Extract the (X, Y) coordinate from the center of the cell holding the provided text.  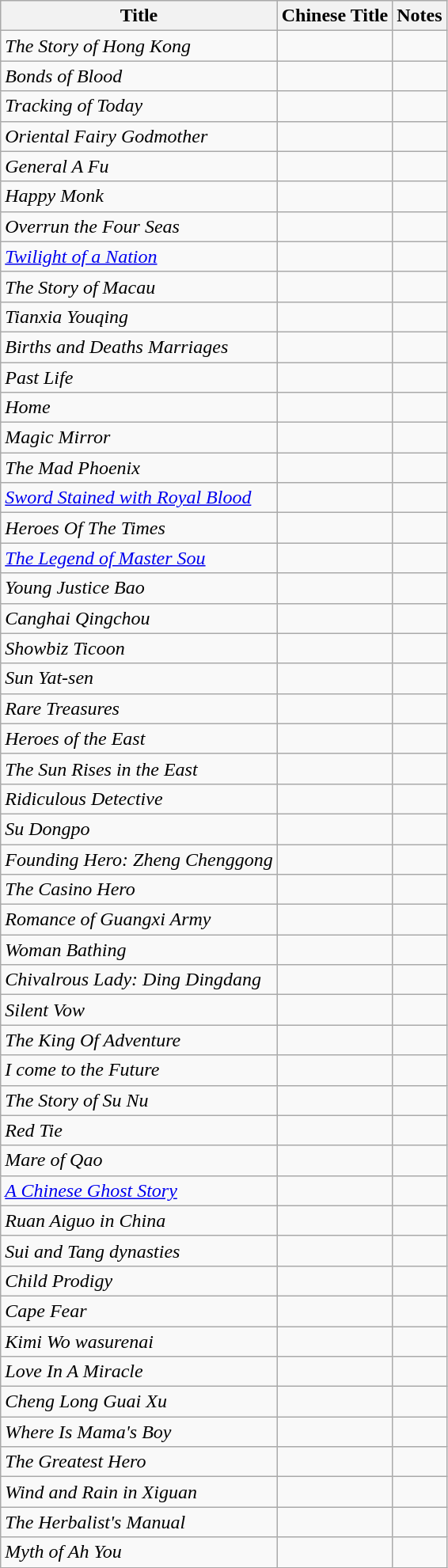
Tracking of Today (139, 106)
The Greatest Hero (139, 1462)
Su Dongpo (139, 829)
Sun Yat-sen (139, 678)
Wind and Rain in Xiguan (139, 1492)
Tianxia Youqing (139, 317)
Rare Treasures (139, 708)
Ridiculous Detective (139, 799)
Mare of Qao (139, 1160)
Kimi Wo wasurenai (139, 1342)
Red Tie (139, 1130)
The Sun Rises in the East (139, 769)
Child Prodigy (139, 1281)
Woman Bathing (139, 950)
The King Of Adventure (139, 1040)
Romance of Guangxi Army (139, 920)
Founding Hero: Zheng Chenggong (139, 859)
Showbiz Ticoon (139, 648)
The Herbalist's Manual (139, 1522)
Bonds of Blood (139, 76)
Where Is Mama's Boy (139, 1432)
Notes (420, 16)
Oriental Fairy Godmother (139, 136)
Cape Fear (139, 1311)
Sui and Tang dynasties (139, 1251)
Past Life (139, 378)
Love In A Miracle (139, 1372)
Young Justice Bao (139, 588)
The Story of Hong Kong (139, 46)
A Chinese Ghost Story (139, 1190)
Cheng Long Guai Xu (139, 1402)
The Legend of Master Sou (139, 558)
Chinese Title (335, 16)
Sword Stained with Royal Blood (139, 498)
I come to the Future (139, 1070)
The Casino Hero (139, 890)
Ruan Aiguo in China (139, 1221)
Home (139, 408)
Happy Monk (139, 196)
Title (139, 16)
Canghai Qingchou (139, 618)
Magic Mirror (139, 438)
Chivalrous Lady: Ding Dingdang (139, 980)
Births and Deaths Marriages (139, 347)
Silent Vow (139, 1010)
Heroes of the East (139, 738)
The Mad Phoenix (139, 468)
General A Fu (139, 166)
The Story of Macau (139, 287)
Twilight of a Nation (139, 256)
Myth of Ah You (139, 1552)
Heroes Of The Times (139, 528)
Overrun the Four Seas (139, 226)
The Story of Su Nu (139, 1100)
